Search for the cell housing the specified text and yield its (x, y) center coordinate. 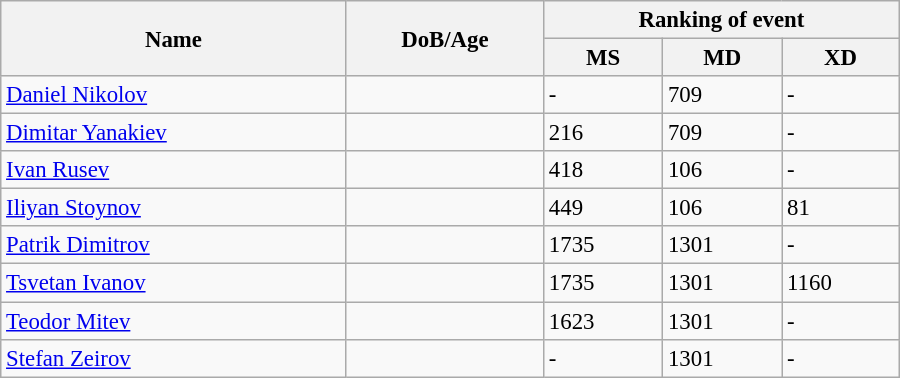
XD (840, 58)
1160 (840, 283)
449 (604, 208)
Ivan Rusev (174, 170)
MS (604, 58)
MD (722, 58)
418 (604, 170)
Daniel Nikolov (174, 95)
1623 (604, 321)
Name (174, 38)
Tsvetan Ivanov (174, 283)
81 (840, 208)
216 (604, 133)
Stefan Zeirov (174, 358)
Teodor Mitev (174, 321)
Patrik Dimitrov (174, 245)
Dimitar Yanakiev (174, 133)
Ranking of event (722, 20)
DoB/Age (444, 38)
Iliyan Stoynov (174, 208)
